Locate the cell with the specified text and output its (X, Y) center coordinate. 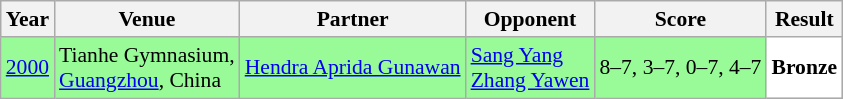
Hendra Aprida Gunawan (353, 68)
Partner (353, 19)
Sang Yang Zhang Yawen (530, 68)
Tianhe Gymnasium,Guangzhou, China (147, 68)
Opponent (530, 19)
Result (804, 19)
Bronze (804, 68)
2000 (28, 68)
Venue (147, 19)
Year (28, 19)
8–7, 3–7, 0–7, 4–7 (680, 68)
Score (680, 19)
